Extract the [x, y] coordinate from the center of the cell holding the provided text.  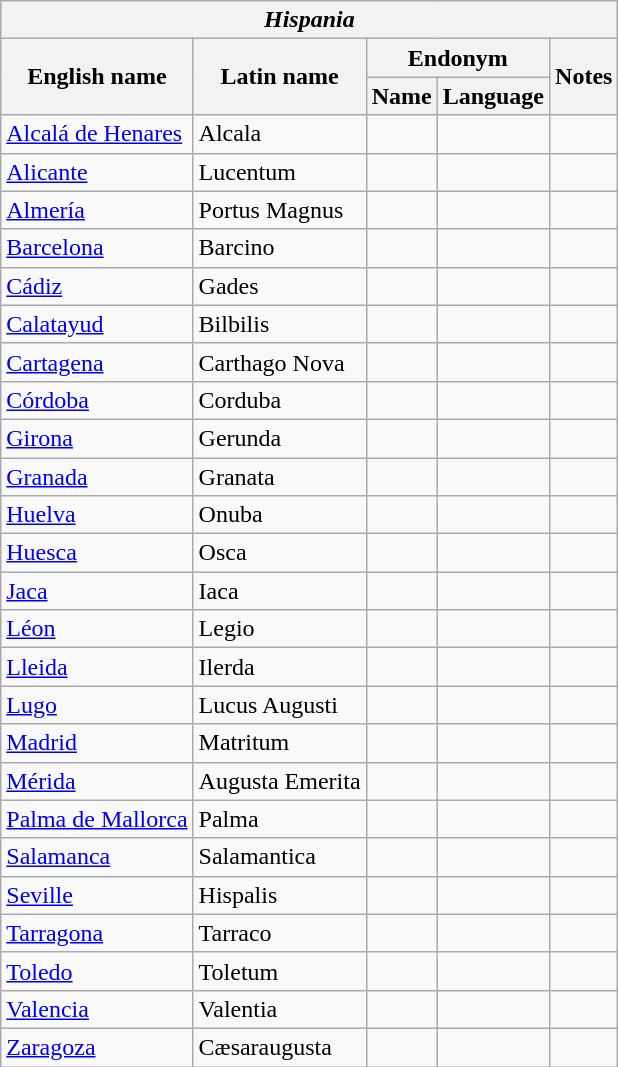
Lugo [97, 705]
Gades [280, 286]
Mérida [97, 781]
Zaragoza [97, 1047]
Calatayud [97, 324]
Salamanca [97, 857]
Seville [97, 895]
Cádiz [97, 286]
Barcino [280, 248]
Bilbilis [280, 324]
Hispalis [280, 895]
Alcalá de Henares [97, 134]
Girona [97, 438]
Huesca [97, 553]
Granada [97, 477]
Barcelona [97, 248]
Jaca [97, 591]
Osca [280, 553]
Onuba [280, 515]
Cartagena [97, 362]
Lucus Augusti [280, 705]
Corduba [280, 400]
Lleida [97, 667]
Legio [280, 629]
Valentia [280, 1009]
Augusta Emerita [280, 781]
Cæsaraugusta [280, 1047]
Endonym [458, 58]
Madrid [97, 743]
Tarraco [280, 933]
Latin name [280, 77]
Hispania [310, 20]
Ilerda [280, 667]
Huelva [97, 515]
Toletum [280, 971]
Portus Magnus [280, 210]
Granata [280, 477]
Name [402, 96]
Léon [97, 629]
Carthago Nova [280, 362]
Toledo [97, 971]
Palma de Mallorca [97, 819]
Alicante [97, 172]
Notes [584, 77]
Iaca [280, 591]
Valencia [97, 1009]
Salamantica [280, 857]
Alcala [280, 134]
Lucentum [280, 172]
Almería [97, 210]
Language [493, 96]
Córdoba [97, 400]
Gerunda [280, 438]
English name [97, 77]
Tarragona [97, 933]
Palma [280, 819]
Matritum [280, 743]
